Determine the (X, Y) coordinate at the center of the cell enclosing the given text.  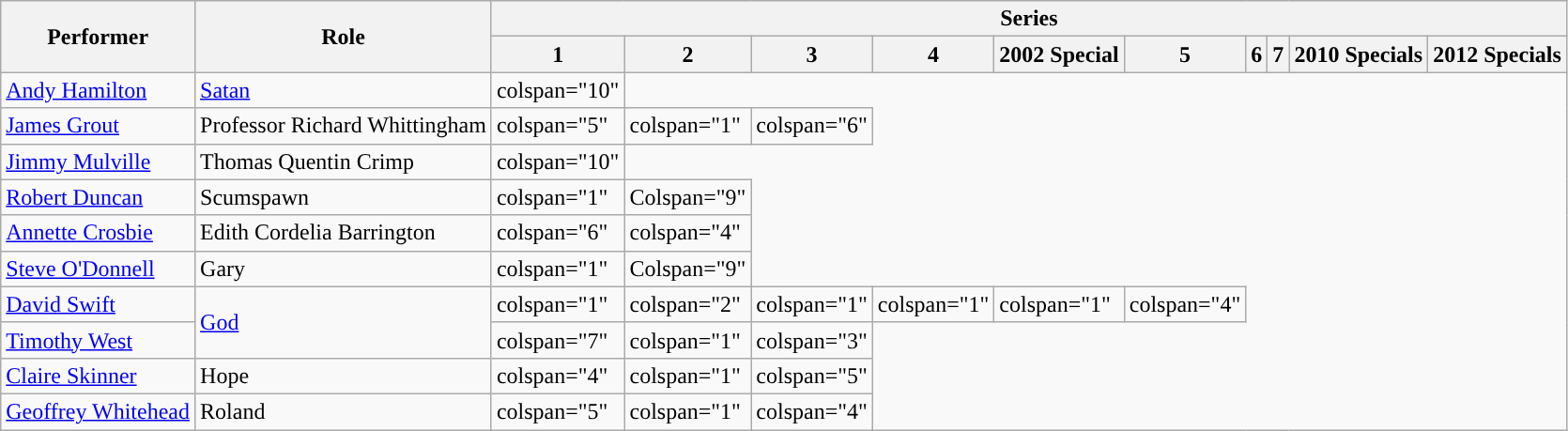
Steve O'Donnell (98, 269)
colspan="2" (687, 304)
Robert Duncan (98, 197)
colspan="7" (558, 340)
Performer (98, 37)
Satan (344, 90)
4 (933, 54)
Scumspawn (344, 197)
Professor Richard Whittingham (344, 126)
Andy Hamilton (98, 90)
Jimmy Mulville (98, 162)
2012 Specials (1498, 54)
David Swift (98, 304)
6 (1256, 54)
Claire Skinner (98, 376)
Annette Crosbie (98, 233)
Timothy West (98, 340)
Role (344, 37)
2 (687, 54)
Geoffrey Whitehead (98, 411)
2002 Special (1059, 54)
God (344, 322)
James Grout (98, 126)
Gary (344, 269)
Series (1029, 19)
colspan="3" (812, 340)
5 (1185, 54)
2010 Specials (1359, 54)
3 (812, 54)
Hope (344, 376)
7 (1279, 54)
Roland (344, 411)
Edith Cordelia Barrington (344, 233)
1 (558, 54)
Thomas Quentin Crimp (344, 162)
